Return the (x, y) coordinate for the center point of the cell that contains the specified text.  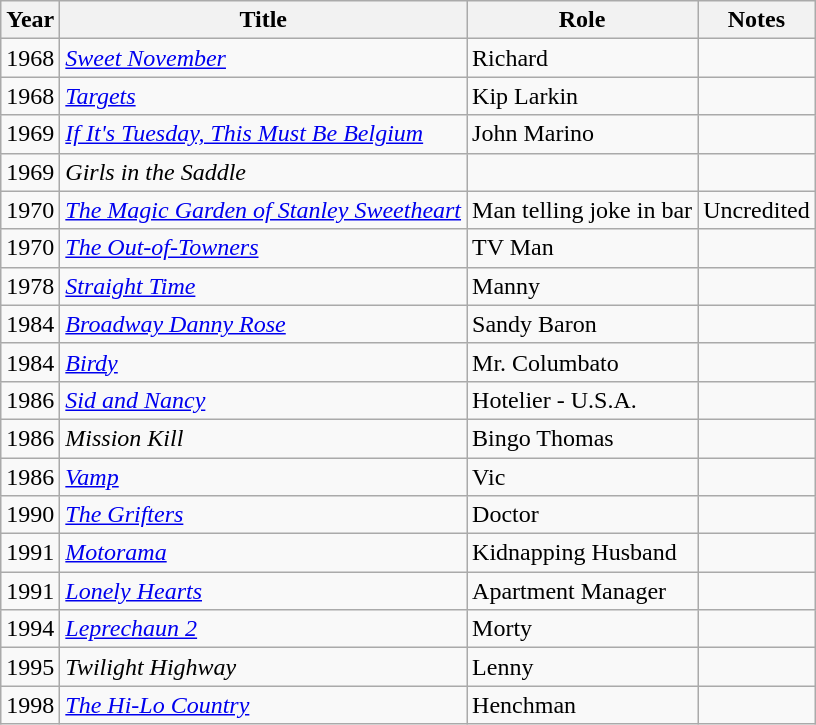
The Grifters (264, 515)
Year (30, 20)
Straight Time (264, 286)
Girls in the Saddle (264, 172)
Twilight Highway (264, 667)
Lenny (582, 667)
1978 (30, 286)
Manny (582, 286)
Doctor (582, 515)
Lonely Hearts (264, 591)
Vic (582, 477)
The Magic Garden of Stanley Sweetheart (264, 210)
The Hi-Lo Country (264, 705)
Broadway Danny Rose (264, 324)
Leprechaun 2 (264, 629)
Man telling joke in bar (582, 210)
1994 (30, 629)
Sid and Nancy (264, 400)
Mr. Columbato (582, 362)
Apartment Manager (582, 591)
Birdy (264, 362)
Mission Kill (264, 438)
Motorama (264, 553)
Vamp (264, 477)
TV Man (582, 248)
1998 (30, 705)
John Marino (582, 134)
The Out-of-Towners (264, 248)
Richard (582, 58)
Kip Larkin (582, 96)
If It's Tuesday, This Must Be Belgium (264, 134)
Title (264, 20)
1990 (30, 515)
Targets (264, 96)
Hotelier - U.S.A. (582, 400)
Bingo Thomas (582, 438)
Role (582, 20)
Uncredited (757, 210)
Sandy Baron (582, 324)
Henchman (582, 705)
1995 (30, 667)
Kidnapping Husband (582, 553)
Morty (582, 629)
Sweet November (264, 58)
Notes (757, 20)
